Locate the cell with the specified text and output its (x, y) center coordinate. 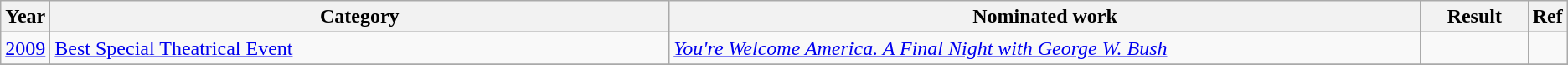
Nominated work (1045, 17)
Year (25, 17)
Result (1474, 17)
Ref (1548, 17)
You're Welcome America. A Final Night with George W. Bush (1045, 48)
Category (360, 17)
Best Special Theatrical Event (360, 48)
2009 (25, 48)
